Detect which cell encompasses the target text, then output its (x, y) center coordinate. 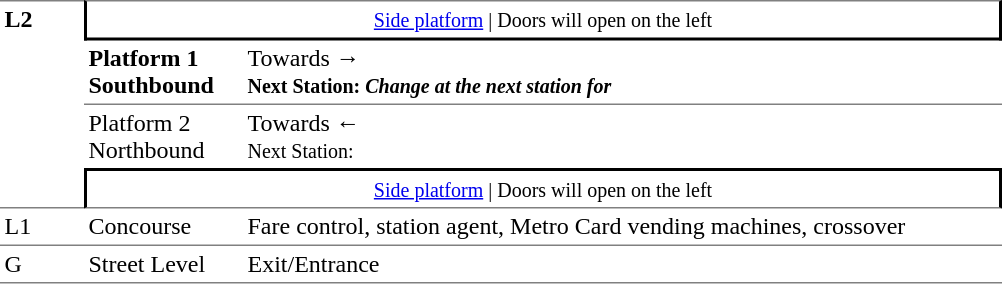
L2 (42, 104)
Platform 1Southbound (164, 72)
Street Level (164, 264)
G (42, 264)
L1 (42, 226)
Exit/Entrance (622, 264)
Towards ← Next Station: (622, 136)
Platform 2Northbound (164, 136)
Fare control, station agent, Metro Card vending machines, crossover (622, 226)
Concourse (164, 226)
Towards → Next Station: Change at the next station for (622, 72)
